Capture the cell that displays the provided text and extract its (x, y) central coordinate. 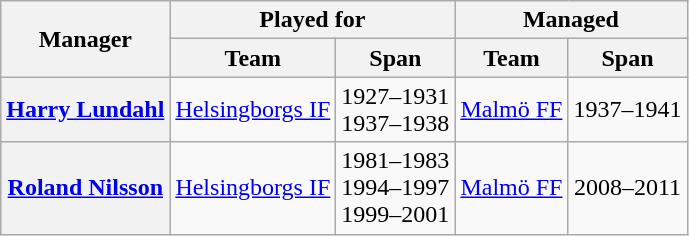
Roland Nilsson (86, 188)
2008–2011 (628, 188)
1927–19311937–1938 (396, 110)
Managed (571, 20)
1937–1941 (628, 110)
1981–19831994–19971999–2001 (396, 188)
Played for (312, 20)
Harry Lundahl (86, 110)
Manager (86, 39)
